Locate the cell with the specified text and output its [X, Y] center coordinate. 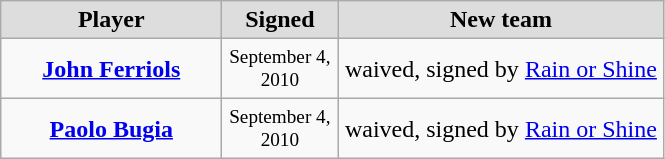
Paolo Bugia [112, 129]
John Ferriols [112, 69]
Signed [280, 20]
New team [501, 20]
Player [112, 20]
